From the cell containing the given text, extract its center point as (X, Y) coordinate. 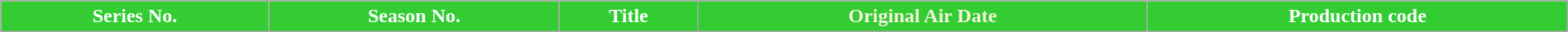
Series No. (135, 16)
Original Air Date (923, 16)
Title (629, 16)
Season No. (414, 16)
Production code (1357, 16)
